Search for the cell housing the specified text and yield its [X, Y] center coordinate. 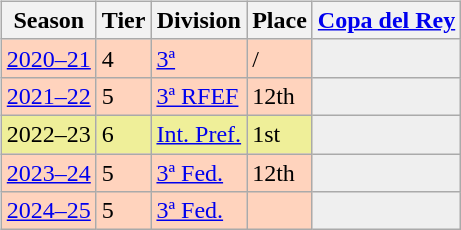
Season [48, 20]
2024–25 [48, 211]
Copa del Rey [386, 20]
3ª [199, 58]
2022–23 [48, 134]
6 [124, 134]
2020–21 [48, 58]
/ [280, 58]
Place [280, 20]
Tier [124, 20]
4 [124, 58]
3ª RFEF [199, 96]
2023–24 [48, 173]
2021–22 [48, 96]
1st [280, 134]
Int. Pref. [199, 134]
Division [199, 20]
